Return the [x, y] coordinate for the center point of the cell that contains the specified text.  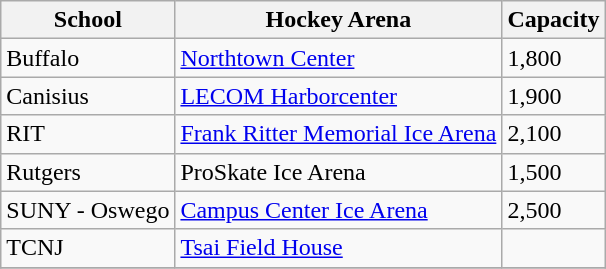
1,900 [554, 96]
SUNY - Oswego [88, 210]
2,100 [554, 134]
Campus Center Ice Arena [338, 210]
Northtown Center [338, 58]
1,800 [554, 58]
Hockey Arena [338, 20]
TCNJ [88, 248]
Tsai Field House [338, 248]
2,500 [554, 210]
ProSkate Ice Arena [338, 172]
Capacity [554, 20]
School [88, 20]
LECOM Harborcenter [338, 96]
RIT [88, 134]
Canisius [88, 96]
1,500 [554, 172]
Frank Ritter Memorial Ice Arena [338, 134]
Rutgers [88, 172]
Buffalo [88, 58]
